Scan for the cell matching the given text and deliver its [x, y] coordinate at center. 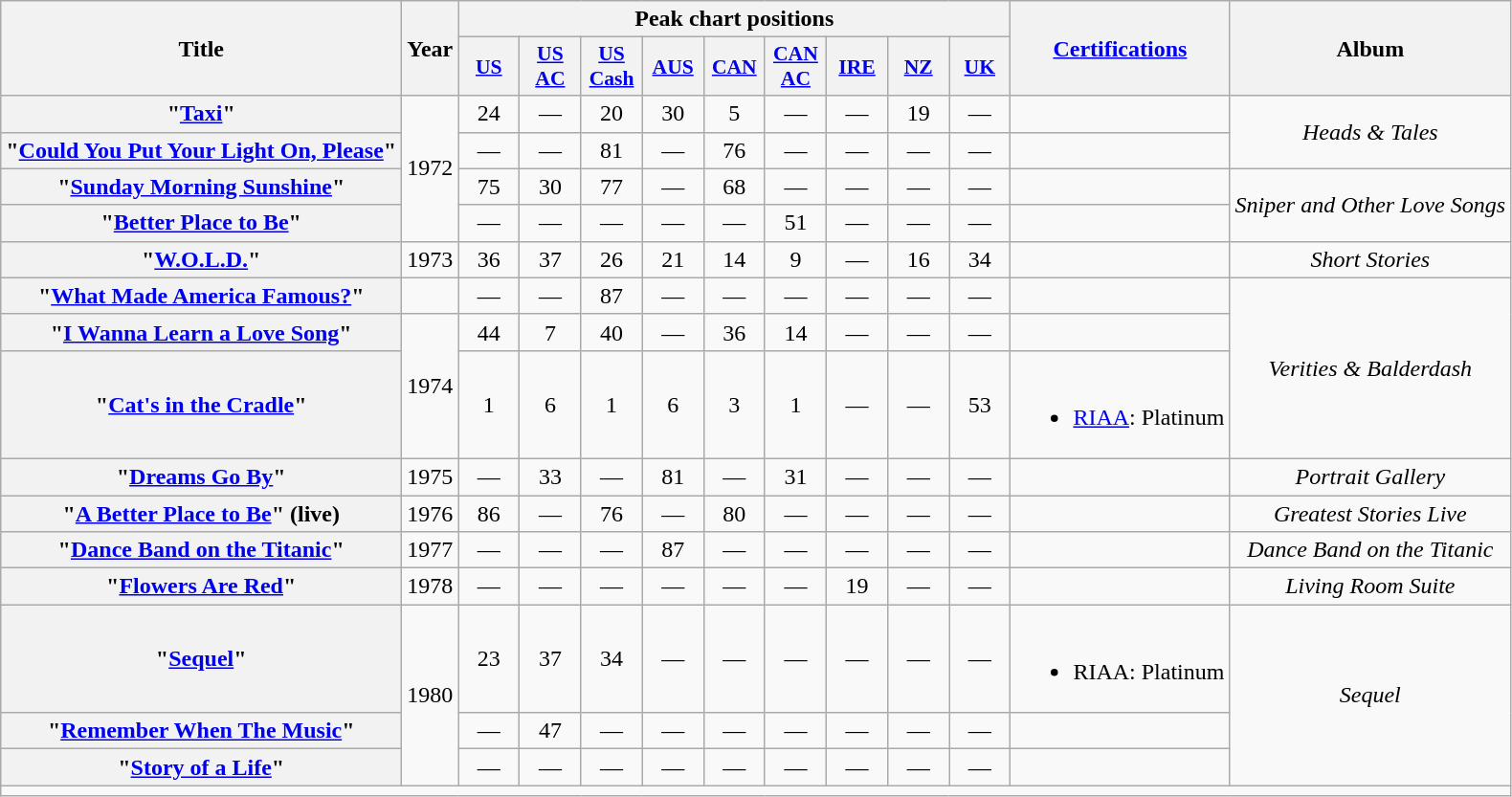
86 [489, 514]
"W.O.L.D." [201, 259]
1973 [431, 259]
"Cat's in the Cradle" [201, 404]
23 [489, 658]
"Sequel" [201, 658]
Title [201, 48]
"What Made America Famous?" [201, 296]
Sequel [1370, 695]
75 [489, 187]
26 [611, 259]
NZ [919, 67]
80 [734, 514]
UK [980, 67]
IRE [856, 67]
Year [431, 48]
20 [611, 114]
53 [980, 404]
1976 [431, 514]
3 [734, 404]
Greatest Stories Live [1370, 514]
"Flowers Are Red" [201, 587]
47 [550, 731]
40 [611, 332]
1974 [431, 387]
"Taxi" [201, 114]
"Sunday Morning Sunshine" [201, 187]
Certifications [1120, 48]
68 [734, 187]
"A Better Place to Be" (live) [201, 514]
USAC [550, 67]
Portrait Gallery [1370, 476]
"Dance Band on the Titanic" [201, 550]
"Dreams Go By" [201, 476]
"Remember When The Music" [201, 731]
Album [1370, 48]
US [489, 67]
1977 [431, 550]
1978 [431, 587]
1975 [431, 476]
5 [734, 114]
77 [611, 187]
31 [795, 476]
9 [795, 259]
"Could You Put Your Light On, Please" [201, 150]
24 [489, 114]
21 [673, 259]
51 [795, 223]
Dance Band on the Titanic [1370, 550]
CAN [734, 67]
1972 [431, 168]
CANAC [795, 67]
1980 [431, 695]
"I Wanna Learn a Love Song" [201, 332]
16 [919, 259]
Peak chart positions [735, 19]
44 [489, 332]
Living Room Suite [1370, 587]
Heads & Tales [1370, 132]
Sniper and Other Love Songs [1370, 205]
7 [550, 332]
Short Stories [1370, 259]
"Story of a Life" [201, 767]
33 [550, 476]
Verities & Balderdash [1370, 367]
"Better Place to Be" [201, 223]
USCash [611, 67]
AUS [673, 67]
